Scan for the cell matching the given text and deliver its (X, Y) coordinate at center. 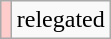
relegated (60, 20)
